Pinpoint the cell where the given text exists, returning its [X, Y] midpoint coordinate. 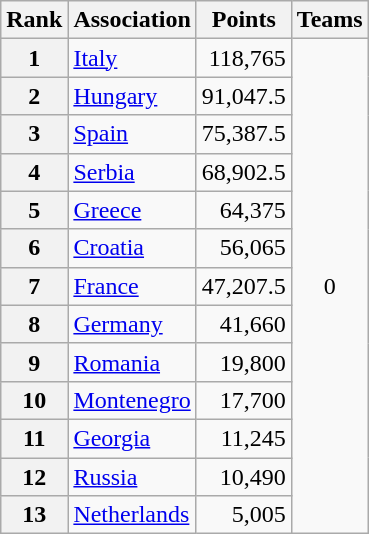
1 [34, 58]
10 [34, 400]
6 [34, 248]
5 [34, 210]
11,245 [244, 438]
Georgia [132, 438]
68,902.5 [244, 172]
Serbia [132, 172]
Croatia [132, 248]
Russia [132, 477]
Association [132, 20]
47,207.5 [244, 286]
64,375 [244, 210]
Romania [132, 362]
Spain [132, 134]
Hungary [132, 96]
41,660 [244, 324]
Greece [132, 210]
17,700 [244, 400]
7 [34, 286]
9 [34, 362]
91,047.5 [244, 96]
Germany [132, 324]
2 [34, 96]
Montenegro [132, 400]
0 [330, 286]
Points [244, 20]
19,800 [244, 362]
56,065 [244, 248]
8 [34, 324]
10,490 [244, 477]
Italy [132, 58]
Rank [34, 20]
118,765 [244, 58]
France [132, 286]
Netherlands [132, 515]
4 [34, 172]
3 [34, 134]
13 [34, 515]
75,387.5 [244, 134]
5,005 [244, 515]
12 [34, 477]
Teams [330, 20]
11 [34, 438]
